Search for the cell housing the specified text and yield its (x, y) center coordinate. 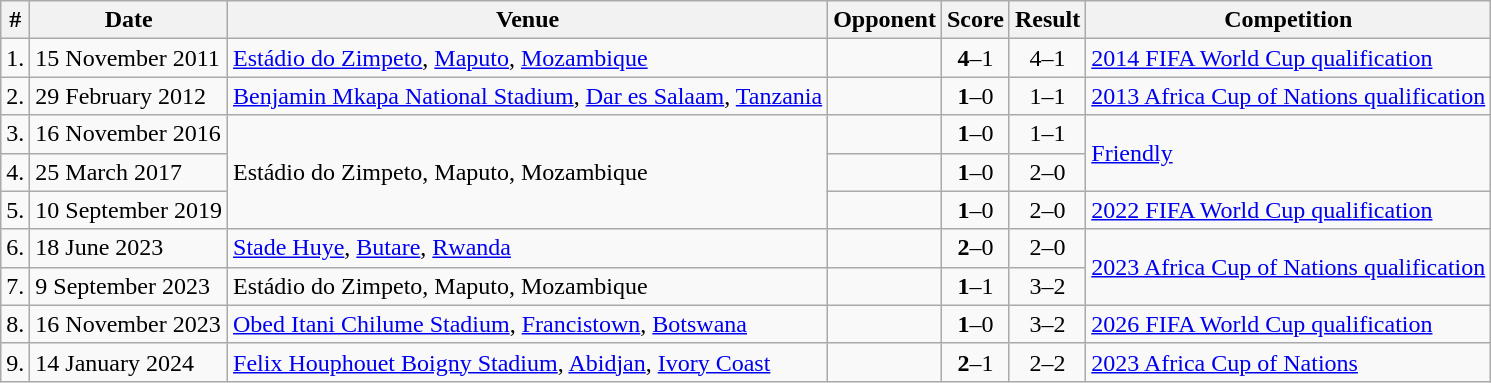
9 September 2023 (129, 286)
2–2 (1047, 362)
Venue (528, 20)
Felix Houphouet Boigny Stadium, Abidjan, Ivory Coast (528, 362)
2023 Africa Cup of Nations (1288, 362)
Friendly (1288, 153)
2. (16, 96)
Opponent (885, 20)
2022 FIFA World Cup qualification (1288, 210)
25 March 2017 (129, 172)
Date (129, 20)
3. (16, 134)
9. (16, 362)
Obed Itani Chilume Stadium, Francistown, Botswana (528, 324)
Competition (1288, 20)
2026 FIFA World Cup qualification (1288, 324)
2–1 (975, 362)
18 June 2023 (129, 248)
Score (975, 20)
14 January 2024 (129, 362)
1. (16, 58)
16 November 2023 (129, 324)
29 February 2012 (129, 96)
2013 Africa Cup of Nations qualification (1288, 96)
5. (16, 210)
10 September 2019 (129, 210)
2023 Africa Cup of Nations qualification (1288, 267)
Stade Huye, Butare, Rwanda (528, 248)
16 November 2016 (129, 134)
2014 FIFA World Cup qualification (1288, 58)
15 November 2011 (129, 58)
6. (16, 248)
4. (16, 172)
7. (16, 286)
8. (16, 324)
Result (1047, 20)
# (16, 20)
Benjamin Mkapa National Stadium, Dar es Salaam, Tanzania (528, 96)
